Return the [X, Y] coordinate for the center point of the cell that contains the specified text.  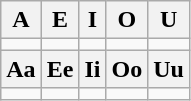
Aa [21, 69]
A [21, 20]
E [60, 20]
U [169, 20]
Ee [60, 69]
Uu [169, 69]
O [127, 20]
Oo [127, 69]
Ii [92, 69]
I [92, 20]
